From the cell containing the given text, extract its center point as [x, y] coordinate. 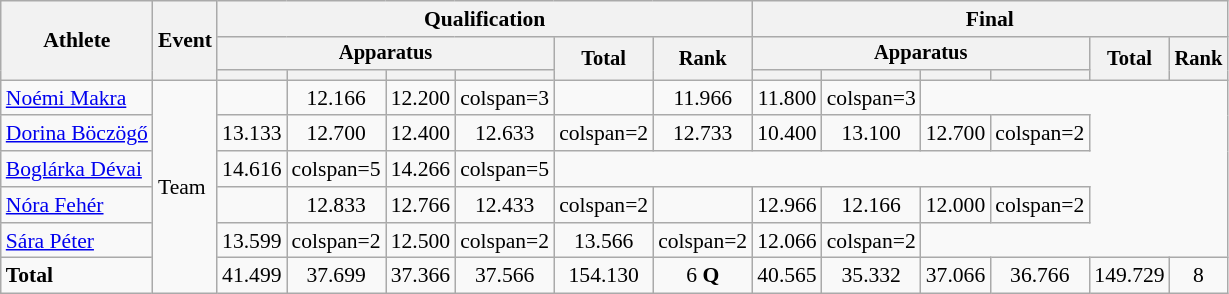
37.699 [336, 276]
Dorina Böczögő [77, 134]
37.566 [504, 276]
Event [185, 40]
14.616 [252, 169]
12.633 [504, 134]
13.100 [872, 134]
12.066 [786, 241]
Final [990, 19]
12.200 [420, 98]
Qualification [484, 19]
12.733 [702, 134]
Boglárka Dévai [77, 169]
12.500 [420, 241]
12.833 [336, 205]
14.266 [420, 169]
154.130 [604, 276]
12.966 [786, 205]
11.966 [702, 98]
8 [1199, 276]
11.800 [786, 98]
Sára Péter [77, 241]
13.566 [604, 241]
12.000 [956, 205]
149.729 [1129, 276]
12.433 [504, 205]
36.766 [1040, 276]
41.499 [252, 276]
Nóra Fehér [77, 205]
Athlete [77, 40]
10.400 [786, 134]
35.332 [872, 276]
13.133 [252, 134]
40.565 [786, 276]
37.066 [956, 276]
Noémi Makra [77, 98]
Team [185, 187]
13.599 [252, 241]
12.766 [420, 205]
12.400 [420, 134]
37.366 [420, 276]
6 Q [702, 276]
